Pinpoint the cell where the given text exists, returning its (x, y) midpoint coordinate. 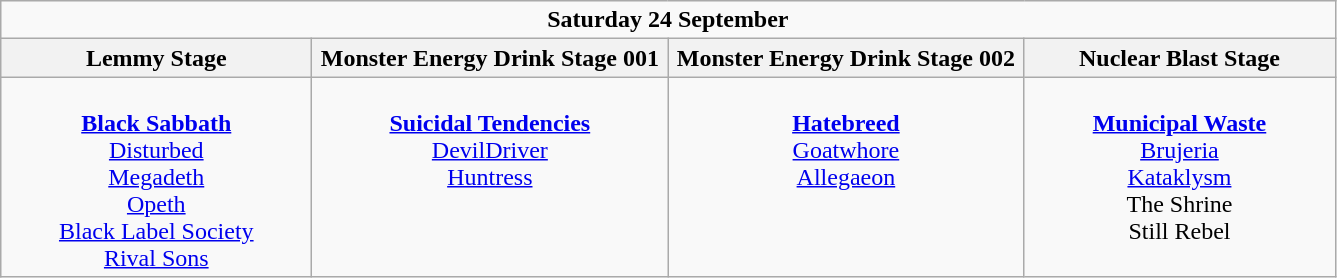
Suicidal Tendencies DevilDriver Huntress (490, 177)
Lemmy Stage (156, 58)
Municipal Waste Brujeria Kataklysm The Shrine Still Rebel (1180, 177)
Hatebreed Goatwhore Allegaeon (846, 177)
Monster Energy Drink Stage 001 (490, 58)
Saturday 24 September (668, 20)
Nuclear Blast Stage (1180, 58)
Black Sabbath Disturbed Megadeth Opeth Black Label Society Rival Sons (156, 177)
Monster Energy Drink Stage 002 (846, 58)
